For the text-containing cell, return its midpoint in [x, y] coordinate format. 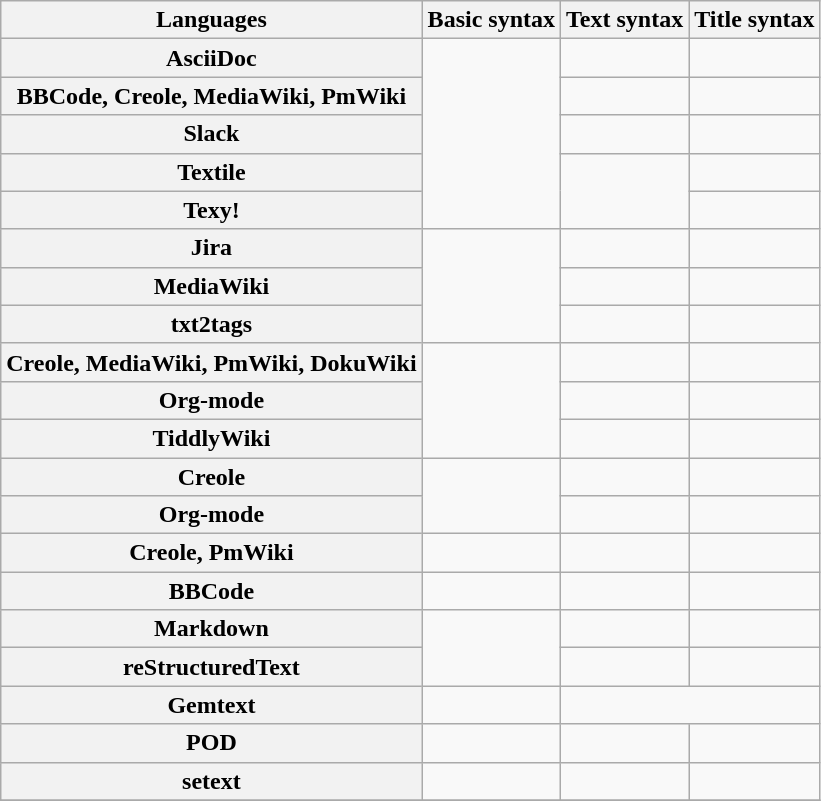
Texy! [212, 210]
setext [212, 781]
reStructuredText [212, 667]
MediaWiki [212, 286]
Jira [212, 248]
Creole, MediaWiki, PmWiki, DokuWiki [212, 362]
TiddlyWiki [212, 438]
BBCode, Creole, MediaWiki, PmWiki [212, 96]
txt2tags [212, 324]
BBCode [212, 591]
AsciiDoc [212, 58]
Markdown [212, 629]
Textile [212, 172]
Creole [212, 477]
Title syntax [754, 20]
Slack [212, 134]
Text syntax [625, 20]
Languages [212, 20]
Creole, PmWiki [212, 553]
Gemtext [212, 705]
Basic syntax [491, 20]
POD [212, 743]
